Output the (X, Y) coordinate of the center of the cell containing the given text.  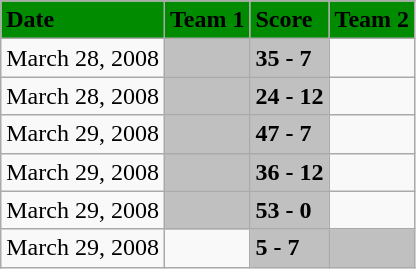
35 - 7 (290, 58)
Score (290, 20)
Team 2 (372, 20)
Team 1 (207, 20)
36 - 12 (290, 172)
Date (83, 20)
24 - 12 (290, 96)
5 - 7 (290, 248)
47 - 7 (290, 134)
53 - 0 (290, 210)
